Search for the cell housing the specified text and yield its [X, Y] center coordinate. 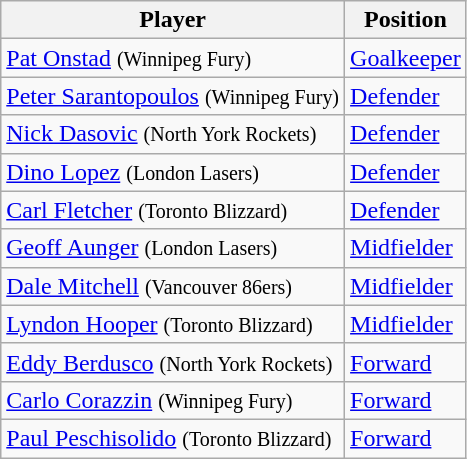
Dale Mitchell (Vancouver 86ers) [173, 286]
Nick Dasovic (North York Rockets) [173, 134]
Goalkeeper [406, 58]
Eddy Berdusco (North York Rockets) [173, 362]
Dino Lopez (London Lasers) [173, 172]
Peter Sarantopoulos (Winnipeg Fury) [173, 96]
Carlo Corazzin (Winnipeg Fury) [173, 400]
Paul Peschisolido (Toronto Blizzard) [173, 438]
Lyndon Hooper (Toronto Blizzard) [173, 324]
Carl Fletcher (Toronto Blizzard) [173, 210]
Position [406, 20]
Player [173, 20]
Pat Onstad (Winnipeg Fury) [173, 58]
Geoff Aunger (London Lasers) [173, 248]
